From the cell containing the given text, extract its center point as (x, y) coordinate. 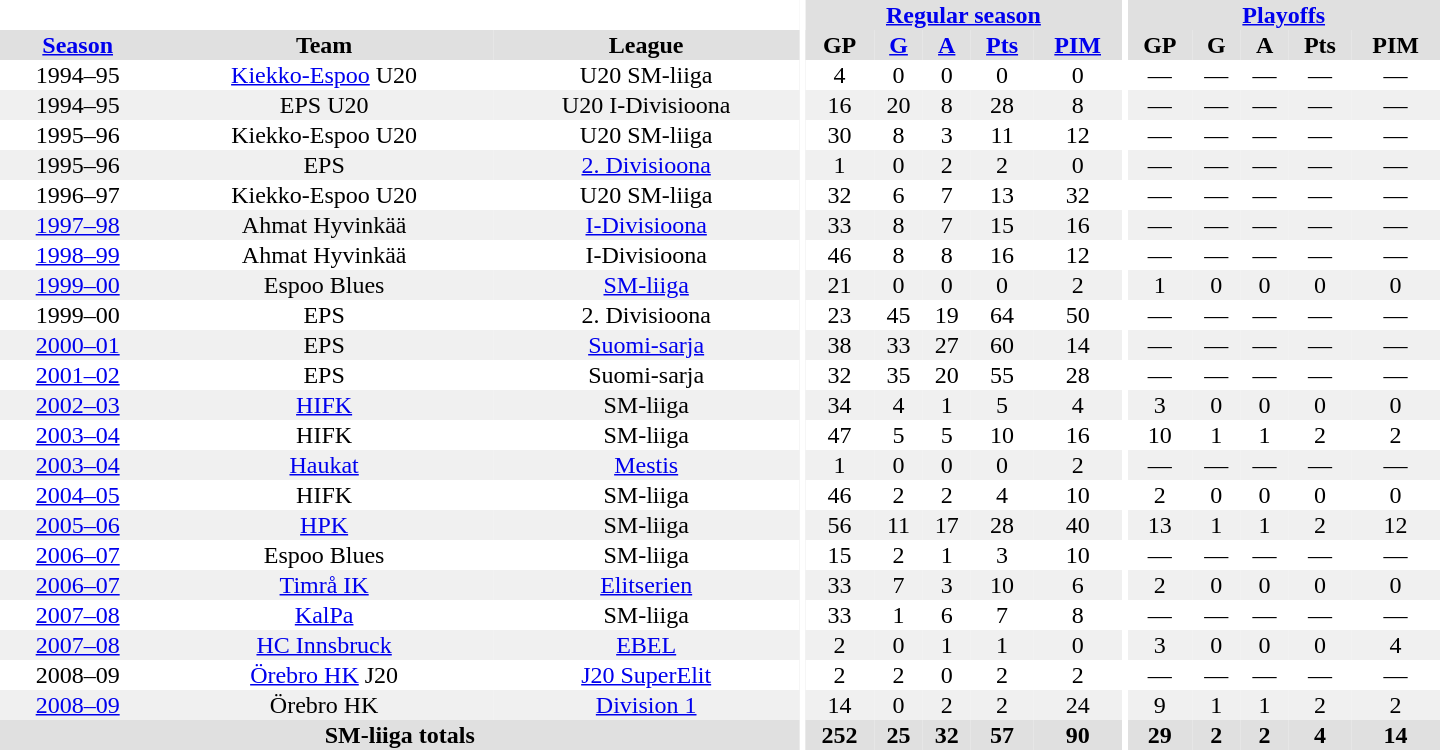
19 (947, 315)
23 (840, 315)
90 (1078, 735)
Playoffs (1284, 15)
57 (1002, 735)
Elitserien (646, 585)
Timrå IK (324, 585)
24 (1078, 705)
Örebro HK J20 (324, 675)
1998–99 (78, 255)
40 (1078, 525)
47 (840, 435)
2000–01 (78, 345)
38 (840, 345)
2004–05 (78, 495)
60 (1002, 345)
50 (1078, 315)
HPK (324, 525)
35 (898, 375)
Season (78, 45)
17 (947, 525)
Division 1 (646, 705)
56 (840, 525)
KalPa (324, 615)
2002–03 (78, 405)
45 (898, 315)
SM-liiga totals (400, 735)
U20 I-Divisioona (646, 105)
EBEL (646, 645)
55 (1002, 375)
Regular season (964, 15)
2005–06 (78, 525)
29 (1160, 735)
9 (1160, 705)
Örebro HK (324, 705)
League (646, 45)
64 (1002, 315)
1996–97 (78, 195)
27 (947, 345)
EPS U20 (324, 105)
1997–98 (78, 225)
21 (840, 285)
J20 SuperElit (646, 675)
34 (840, 405)
30 (840, 135)
Team (324, 45)
2001–02 (78, 375)
25 (898, 735)
HC Innsbruck (324, 645)
Mestis (646, 465)
252 (840, 735)
Haukat (324, 465)
